For the text-containing cell, return its midpoint in [x, y] coordinate format. 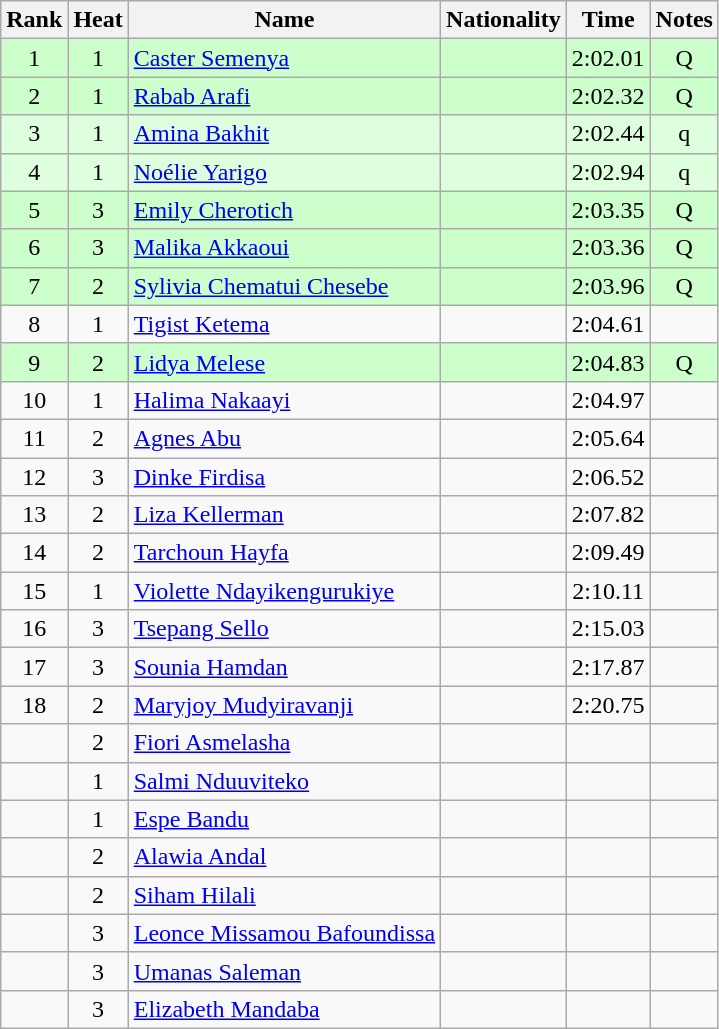
12 [34, 477]
2:06.52 [608, 477]
Sylivia Chematui Chesebe [284, 286]
Emily Cherotich [284, 210]
Notes [684, 20]
2:04.83 [608, 362]
6 [34, 248]
Time [608, 20]
2:07.82 [608, 515]
Rabab Arafi [284, 96]
9 [34, 362]
4 [34, 172]
11 [34, 438]
2:09.49 [608, 553]
Name [284, 20]
2:03.36 [608, 248]
Dinke Firdisa [284, 477]
Siham Hilali [284, 895]
17 [34, 667]
Agnes Abu [284, 438]
Noélie Yarigo [284, 172]
Salmi Nduuviteko [284, 781]
2:05.64 [608, 438]
Umanas Saleman [284, 971]
Espe Bandu [284, 819]
2:03.35 [608, 210]
2:02.44 [608, 134]
18 [34, 705]
Elizabeth Mandaba [284, 1009]
2:15.03 [608, 629]
Tsepang Sello [284, 629]
Lidya Melese [284, 362]
10 [34, 400]
2:03.96 [608, 286]
5 [34, 210]
Rank [34, 20]
Heat [98, 20]
Tigist Ketema [284, 324]
2:04.61 [608, 324]
Liza Kellerman [284, 515]
14 [34, 553]
2:02.01 [608, 58]
Fiori Asmelasha [284, 743]
2:10.11 [608, 591]
Violette Ndayikengurukiye [284, 591]
Caster Semenya [284, 58]
13 [34, 515]
Halima Nakaayi [284, 400]
2:17.87 [608, 667]
Maryjoy Mudyiravanji [284, 705]
15 [34, 591]
Nationality [504, 20]
7 [34, 286]
Malika Akkaoui [284, 248]
2:04.97 [608, 400]
Leonce Missamou Bafoundissa [284, 933]
Sounia Hamdan [284, 667]
Alawia Andal [284, 857]
2:02.94 [608, 172]
16 [34, 629]
8 [34, 324]
Amina Bakhit [284, 134]
Tarchoun Hayfa [284, 553]
2:20.75 [608, 705]
2:02.32 [608, 96]
